Pinpoint the cell where the given text exists, returning its (x, y) midpoint coordinate. 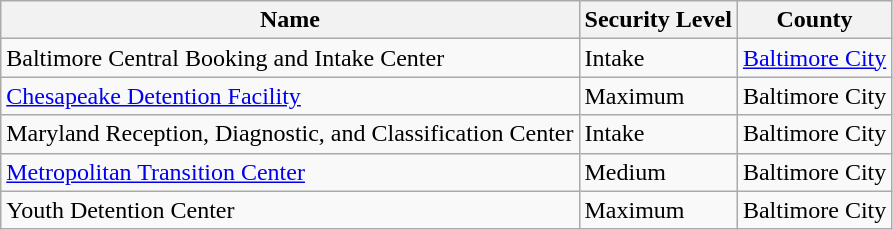
Chesapeake Detention Facility (290, 96)
Maryland Reception, Diagnostic, and Classification Center (290, 134)
Name (290, 20)
Metropolitan Transition Center (290, 172)
Medium (658, 172)
County (814, 20)
Security Level (658, 20)
Baltimore Central Booking and Intake Center (290, 58)
Youth Detention Center (290, 210)
